Output the (x, y) coordinate of the center of the cell containing the given text.  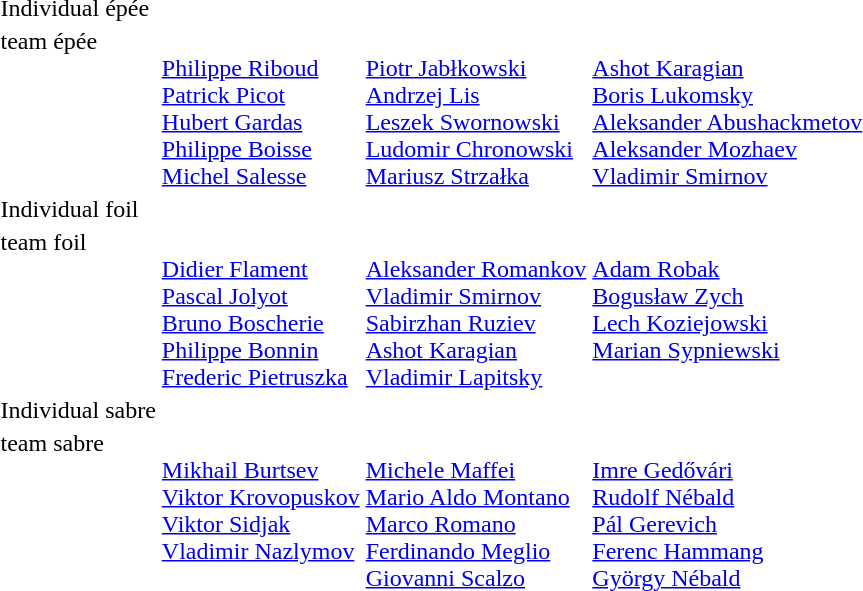
Philippe RiboudPatrick PicotHubert GardasPhilippe BoisseMichel Salesse (260, 108)
Didier FlamentPascal JolyotBruno BoscheriePhilippe BonninFrederic Pietruszka (260, 310)
Aleksander RomankovVladimir SmirnovSabirzhan RuzievAshot KaragianVladimir Lapitsky (476, 310)
Piotr JabłkowskiAndrzej LisLeszek SwornowskiLudomir ChronowskiMariusz Strzałka (476, 108)
